Capture the cell that displays the provided text and extract its [X, Y] central coordinate. 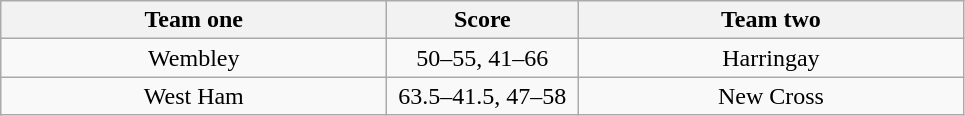
Team one [194, 20]
New Cross [771, 96]
Team two [771, 20]
West Ham [194, 96]
50–55, 41–66 [482, 58]
Score [482, 20]
Harringay [771, 58]
63.5–41.5, 47–58 [482, 96]
Wembley [194, 58]
